Locate the cell with the specified text and output its [X, Y] center coordinate. 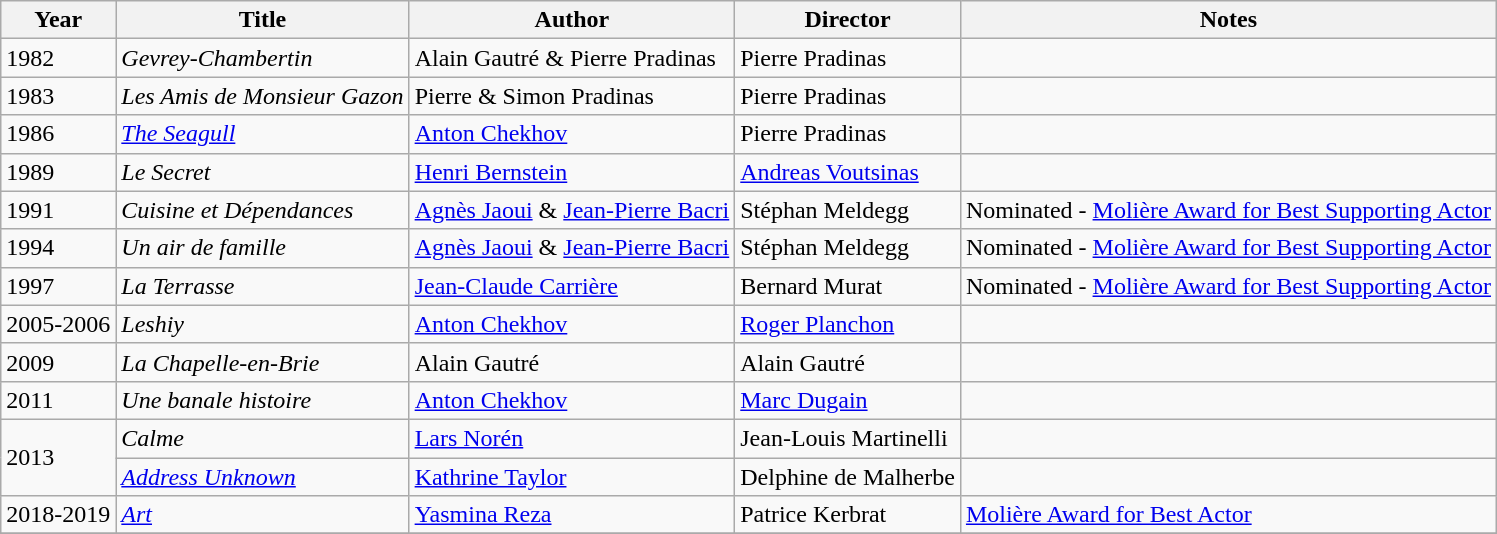
La Chapelle-en-Brie [262, 362]
Author [572, 20]
Calme [262, 438]
Jean-Claude Carrière [572, 286]
Leshiy [262, 324]
1983 [58, 96]
1991 [58, 210]
Henri Bernstein [572, 172]
Patrice Kerbrat [848, 515]
Marc Dugain [848, 400]
Roger Planchon [848, 324]
Pierre & Simon Pradinas [572, 96]
Gevrey-Chambertin [262, 58]
La Terrasse [262, 286]
1997 [58, 286]
1986 [58, 134]
Year [58, 20]
Les Amis de Monsieur Gazon [262, 96]
2018-2019 [58, 515]
Bernard Murat [848, 286]
Delphine de Malherbe [848, 477]
Kathrine Taylor [572, 477]
Une banale histoire [262, 400]
1989 [58, 172]
2011 [58, 400]
Notes [1228, 20]
Le Secret [262, 172]
Art [262, 515]
2009 [58, 362]
Cuisine et Dépendances [262, 210]
Yasmina Reza [572, 515]
Alain Gautré & Pierre Pradinas [572, 58]
Lars Norén [572, 438]
1994 [58, 248]
Title [262, 20]
Director [848, 20]
Molière Award for Best Actor [1228, 515]
2005-2006 [58, 324]
Jean-Louis Martinelli [848, 438]
Address Unknown [262, 477]
Andreas Voutsinas [848, 172]
Un air de famille [262, 248]
1982 [58, 58]
The Seagull [262, 134]
2013 [58, 457]
